Determine the (X, Y) coordinate at the center of the cell enclosing the given text.  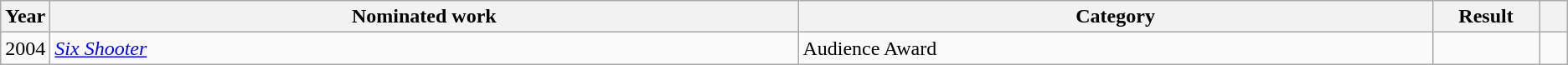
Nominated work (424, 17)
Audience Award (1116, 48)
Result (1486, 17)
Year (25, 17)
2004 (25, 48)
Six Shooter (424, 48)
Category (1116, 17)
